Output the (X, Y) coordinate of the center of the cell containing the given text.  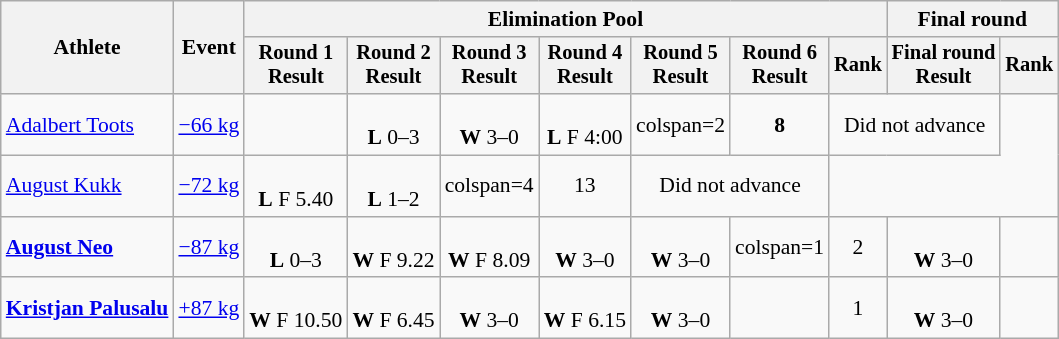
Round 5Result (680, 66)
Round 6Result (780, 66)
8 (780, 124)
Round 2Result (393, 66)
Round 1Result (296, 66)
Athlete (88, 48)
13 (585, 186)
Adalbert Toots (88, 124)
Round 3Result (490, 66)
Round 4Result (585, 66)
−72 kg (208, 186)
W F 8.09 (490, 248)
Event (208, 48)
W F 10.50 (296, 308)
L F 5.40 (296, 186)
colspan=2 (680, 124)
August Kukk (88, 186)
L 1–2 (393, 186)
−87 kg (208, 248)
colspan=1 (780, 248)
−66 kg (208, 124)
Final roundResult (944, 66)
2 (858, 248)
Elimination Pool (565, 19)
+87 kg (208, 308)
Kristjan Palusalu (88, 308)
August Neo (88, 248)
W F 6.15 (585, 308)
Final round (972, 19)
W F 9.22 (393, 248)
L F 4:00 (585, 124)
colspan=4 (490, 186)
1 (858, 308)
W F 6.45 (393, 308)
